From the cell containing the given text, extract its center point as (X, Y) coordinate. 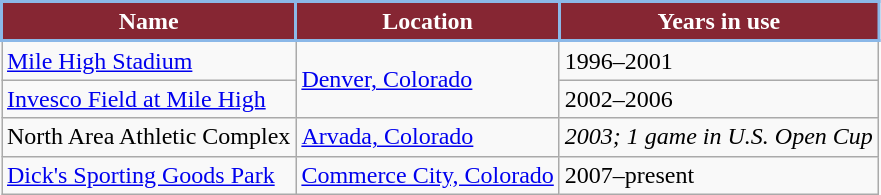
2002–2006 (718, 99)
Commerce City, Colorado (428, 175)
2007–present (718, 175)
Years in use (718, 22)
Dick's Sporting Goods Park (149, 175)
North Area Athletic Complex (149, 137)
1996–2001 (718, 60)
Mile High Stadium (149, 60)
2003; 1 game in U.S. Open Cup (718, 137)
Arvada, Colorado (428, 137)
Location (428, 22)
Invesco Field at Mile High (149, 99)
Name (149, 22)
Denver, Colorado (428, 80)
